Find where the given text appears and provide that cell's center as (X, Y) coordinate. 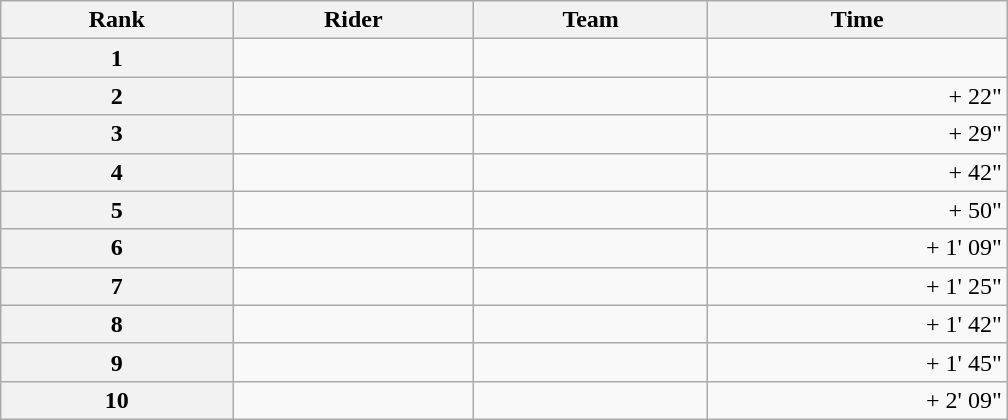
Time (857, 20)
+ 1' 45" (857, 362)
Team (590, 20)
+ 1' 09" (857, 248)
+ 22" (857, 96)
7 (117, 286)
2 (117, 96)
+ 29" (857, 134)
+ 1' 42" (857, 324)
4 (117, 172)
8 (117, 324)
+ 42" (857, 172)
Rank (117, 20)
3 (117, 134)
1 (117, 58)
Rider (354, 20)
+ 50" (857, 210)
5 (117, 210)
6 (117, 248)
9 (117, 362)
+ 2' 09" (857, 400)
+ 1' 25" (857, 286)
10 (117, 400)
